Determine the (x, y) coordinate at the center of the cell enclosing the given text.  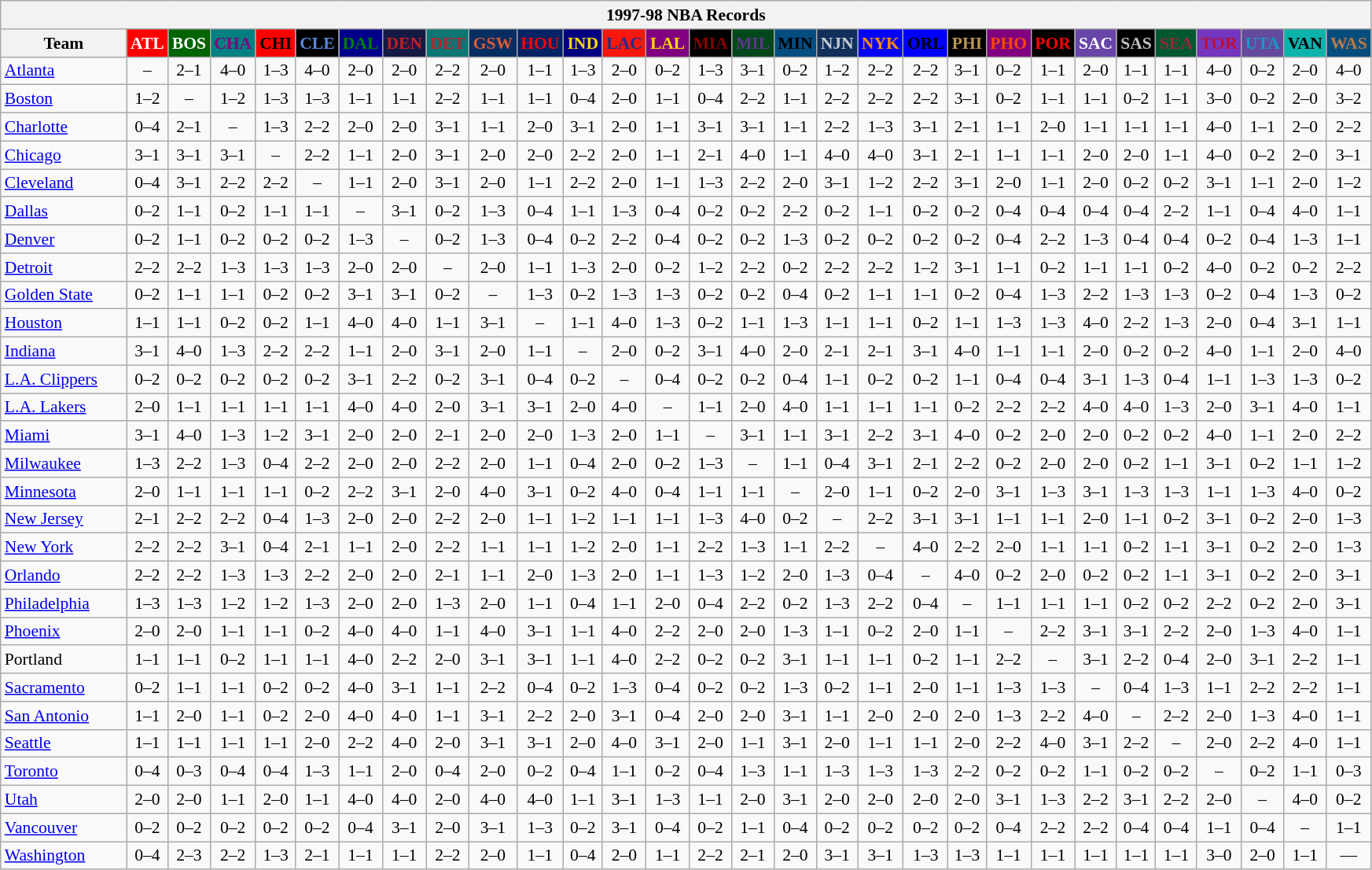
TOR (1219, 43)
Portland (64, 660)
CLE (318, 43)
VAN (1305, 43)
Golden State (64, 295)
1997-98 NBA Records (686, 15)
ATL (148, 43)
NJN (837, 43)
3–2 (1349, 99)
New York (64, 547)
Team (64, 43)
San Antonio (64, 716)
LAC (624, 43)
DET (448, 43)
Washington (64, 856)
Sacramento (64, 688)
Dallas (64, 212)
Philadelphia (64, 603)
Minnesota (64, 492)
MIL (753, 43)
Orlando (64, 576)
Seattle (64, 743)
Miami (64, 436)
New Jersey (64, 519)
CHA (233, 43)
MIN (795, 43)
Indiana (64, 352)
Boston (64, 99)
Chicago (64, 155)
NYK (881, 43)
Utah (64, 800)
SAS (1136, 43)
WAS (1349, 43)
PHI (967, 43)
Toronto (64, 772)
L.A. Clippers (64, 379)
SEA (1176, 43)
MIA (710, 43)
— (1349, 856)
2–3 (189, 856)
HOU (539, 43)
GSW (494, 43)
PHO (1008, 43)
Houston (64, 323)
DEN (404, 43)
Charlotte (64, 127)
LAL (668, 43)
IND (583, 43)
DAL (361, 43)
SAC (1096, 43)
ORL (926, 43)
Phoenix (64, 632)
Atlanta (64, 71)
POR (1053, 43)
Cleveland (64, 183)
Denver (64, 239)
Milwaukee (64, 463)
Detroit (64, 267)
BOS (189, 43)
L.A. Lakers (64, 407)
UTA (1263, 43)
Vancouver (64, 828)
CHI (275, 43)
